From the cell containing the given text, extract its center point as [X, Y] coordinate. 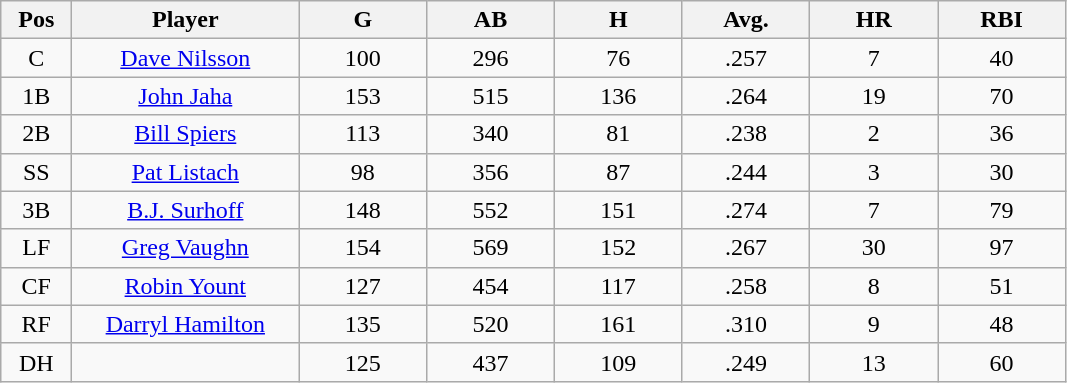
RBI [1002, 20]
.244 [746, 172]
CF [36, 286]
8 [874, 286]
127 [363, 286]
G [363, 20]
161 [618, 324]
H [618, 20]
HR [874, 20]
98 [363, 172]
SS [36, 172]
97 [1002, 248]
154 [363, 248]
.258 [746, 286]
.257 [746, 58]
Pat Listach [186, 172]
569 [491, 248]
.264 [746, 96]
9 [874, 324]
100 [363, 58]
1B [36, 96]
40 [1002, 58]
51 [1002, 286]
DH [36, 362]
.267 [746, 248]
48 [1002, 324]
79 [1002, 210]
C [36, 58]
13 [874, 362]
Pos [36, 20]
296 [491, 58]
Greg Vaughn [186, 248]
340 [491, 134]
Player [186, 20]
36 [1002, 134]
117 [618, 286]
.310 [746, 324]
552 [491, 210]
151 [618, 210]
Avg. [746, 20]
81 [618, 134]
515 [491, 96]
Dave Nilsson [186, 58]
Robin Yount [186, 286]
76 [618, 58]
113 [363, 134]
RF [36, 324]
B.J. Surhoff [186, 210]
520 [491, 324]
60 [1002, 362]
Darryl Hamilton [186, 324]
437 [491, 362]
454 [491, 286]
Bill Spiers [186, 134]
153 [363, 96]
John Jaha [186, 96]
LF [36, 248]
3B [36, 210]
135 [363, 324]
136 [618, 96]
3 [874, 172]
87 [618, 172]
.238 [746, 134]
148 [363, 210]
125 [363, 362]
.249 [746, 362]
AB [491, 20]
152 [618, 248]
.274 [746, 210]
356 [491, 172]
19 [874, 96]
70 [1002, 96]
109 [618, 362]
2B [36, 134]
2 [874, 134]
